Output the (X, Y) coordinate of the center of the cell containing the given text.  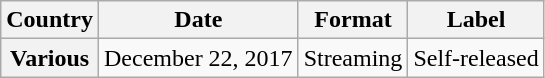
Format (353, 20)
Self-released (476, 58)
Date (198, 20)
Label (476, 20)
December 22, 2017 (198, 58)
Various (50, 58)
Country (50, 20)
Streaming (353, 58)
